Capture the cell that displays the provided text and extract its [X, Y] central coordinate. 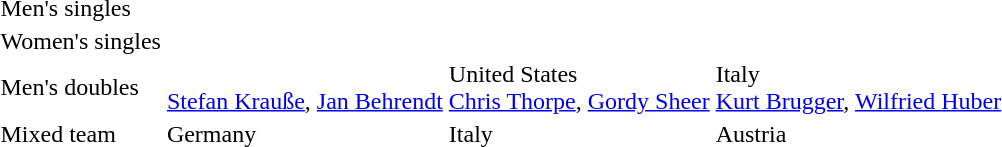
United StatesChris Thorpe, Gordy Sheer [579, 88]
Stefan Krauße, Jan Behrendt [304, 88]
